Extract the [X, Y] coordinate from the center of the cell holding the provided text.  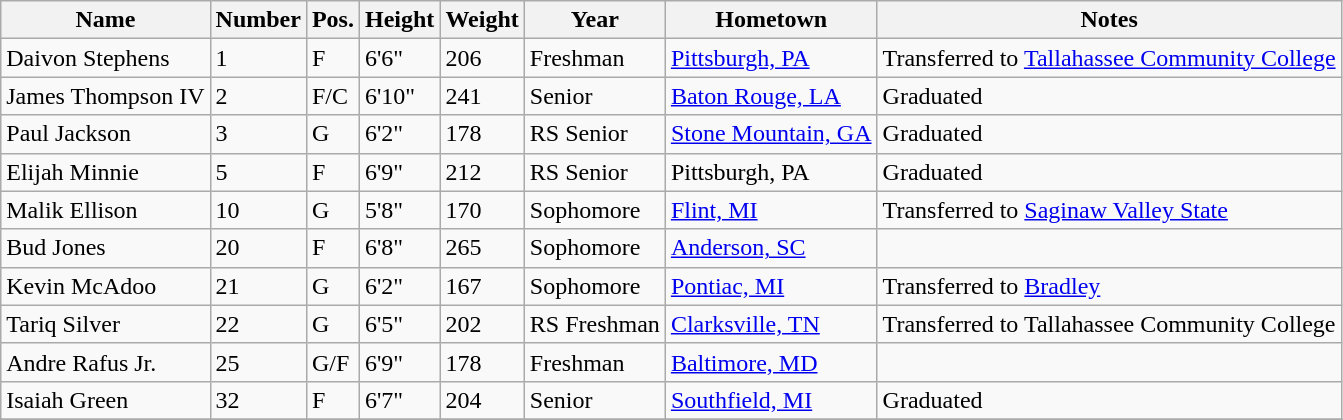
32 [258, 400]
Anderson, SC [771, 248]
Bud Jones [106, 248]
Andre Rafus Jr. [106, 362]
204 [482, 400]
Clarksville, TN [771, 324]
Daivon Stephens [106, 58]
6'5" [399, 324]
Transferred to Bradley [1109, 286]
22 [258, 324]
Notes [1109, 20]
Height [399, 20]
167 [482, 286]
F/C [332, 96]
Kevin McAdoo [106, 286]
Malik Ellison [106, 210]
Baltimore, MD [771, 362]
Tariq Silver [106, 324]
Paul Jackson [106, 134]
Transferred to Saginaw Valley State [1109, 210]
6'6" [399, 58]
Southfield, MI [771, 400]
Year [594, 20]
6'7" [399, 400]
RS Freshman [594, 324]
Hometown [771, 20]
Baton Rouge, LA [771, 96]
5'8" [399, 210]
Isaiah Green [106, 400]
3 [258, 134]
265 [482, 248]
212 [482, 172]
1 [258, 58]
6'8" [399, 248]
Number [258, 20]
Elijah Minnie [106, 172]
Weight [482, 20]
5 [258, 172]
10 [258, 210]
Name [106, 20]
Stone Mountain, GA [771, 134]
241 [482, 96]
170 [482, 210]
25 [258, 362]
206 [482, 58]
G/F [332, 362]
Flint, MI [771, 210]
Pos. [332, 20]
Pontiac, MI [771, 286]
2 [258, 96]
21 [258, 286]
202 [482, 324]
James Thompson IV [106, 96]
20 [258, 248]
6'10" [399, 96]
